Provide the [X, Y] coordinate of the cell's center where the given text is located.  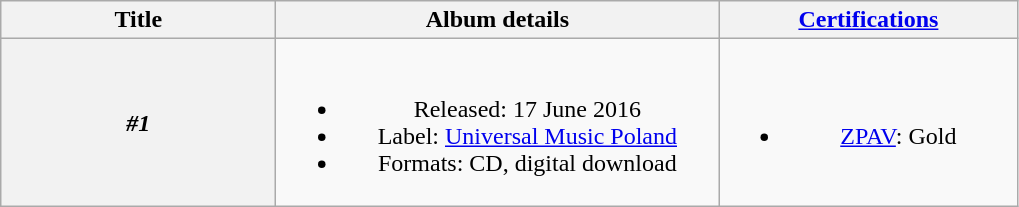
Certifications [868, 20]
Title [138, 20]
Released: 17 June 2016Label: Universal Music PolandFormats: CD, digital download [498, 122]
ZPAV: Gold [868, 122]
#1 [138, 122]
Album details [498, 20]
